Locate the cell with the specified text and output its (x, y) center coordinate. 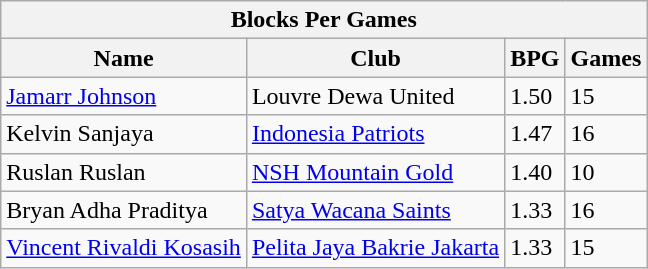
Name (124, 58)
NSH Mountain Gold (375, 172)
Ruslan Ruslan (124, 172)
1.47 (535, 134)
Jamarr Johnson (124, 96)
10 (606, 172)
Blocks Per Games (324, 20)
1.50 (535, 96)
Club (375, 58)
Satya Wacana Saints (375, 210)
Bryan Adha Praditya (124, 210)
1.40 (535, 172)
Pelita Jaya Bakrie Jakarta (375, 248)
BPG (535, 58)
Indonesia Patriots (375, 134)
Vincent Rivaldi Kosasih (124, 248)
Kelvin Sanjaya (124, 134)
Louvre Dewa United (375, 96)
Games (606, 58)
